From the cell containing the given text, extract its center point as (x, y) coordinate. 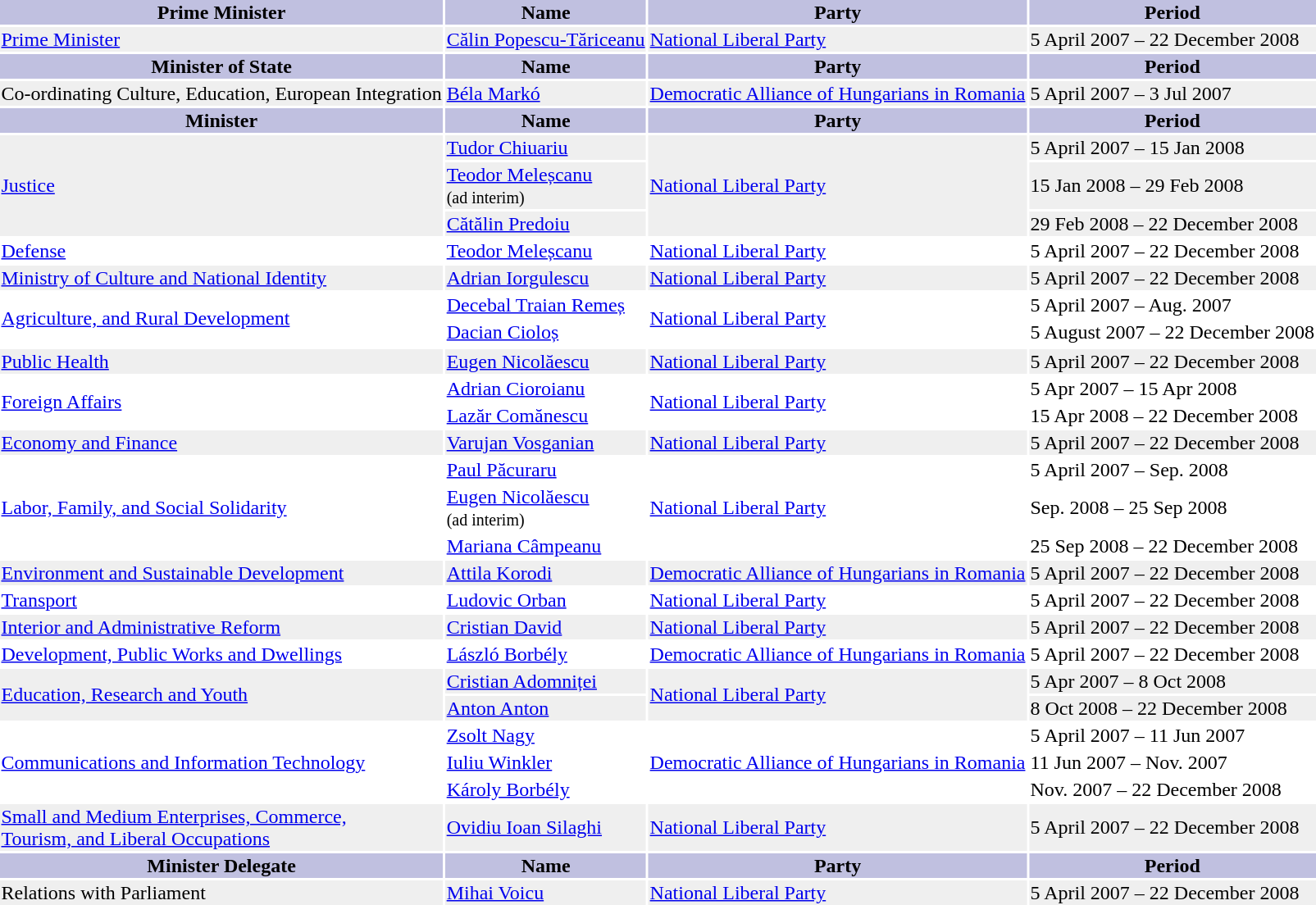
Co-ordinating Culture, Education, European Integration (221, 93)
Béla Markó (546, 93)
Interior and Administrative Reform (221, 627)
Ministry of Culture and National Identity (221, 278)
Iuliu Winkler (546, 762)
Teodor Meleșcanu (546, 251)
Lazăr Comănescu (546, 416)
5 Apr 2007 – 8 Oct 2008 (1173, 681)
Călin Popescu-Tăriceanu (546, 39)
25 Sep 2008 – 22 December 2008 (1173, 546)
Cristian David (546, 627)
Minister Delegate (221, 866)
11 Jun 2007 – Nov. 2007 (1173, 762)
Small and Medium Enterprises, Commerce, Tourism, and Liberal Occupations (221, 828)
15 Jan 2008 – 29 Feb 2008 (1173, 185)
Attila Korodi (546, 573)
5 April 2007 – Sep. 2008 (1173, 470)
5 April 2007 – 15 Jan 2008 (1173, 148)
Ovidiu Ioan Silaghi (546, 828)
Dacian Cioloș (546, 332)
5 April 2007 – 11 Jun 2007 (1173, 735)
Public Health (221, 362)
8 Oct 2008 – 22 December 2008 (1173, 708)
Mihai Voicu (546, 893)
Cătălin Predoiu (546, 224)
Labor, Family, and Social Solidarity (221, 508)
Decebal Traian Remeș (546, 305)
Minister (221, 121)
5 April 2007 – Aug. 2007 (1173, 305)
Tudor Chiuariu (546, 148)
Economy and Finance (221, 443)
15 Apr 2008 – 22 December 2008 (1173, 416)
Education, Research and Youth (221, 695)
Relations with Parliament (221, 893)
29 Feb 2008 – 22 December 2008 (1173, 224)
Justice (221, 185)
Mariana Câmpeanu (546, 546)
Adrian Iorgulescu (546, 278)
5 April 2007 – 3 Jul 2007 (1173, 93)
Foreign Affairs (221, 402)
Eugen Nicolăescu(ad interim) (546, 508)
5 August 2007 – 22 December 2008 (1173, 332)
Eugen Nicolăescu (546, 362)
László Borbély (546, 654)
Sep. 2008 – 25 Sep 2008 (1173, 508)
Minister of State (221, 66)
Transport (221, 600)
Environment and Sustainable Development (221, 573)
Zsolt Nagy (546, 735)
Nov. 2007 – 22 December 2008 (1173, 789)
Ludovic Orban (546, 600)
Development, Public Works and Dwellings (221, 654)
Teodor Meleșcanu(ad interim) (546, 185)
Anton Anton (546, 708)
Adrian Cioroianu (546, 389)
5 Apr 2007 – 15 Apr 2008 (1173, 389)
Agriculture, and Rural Development (221, 318)
Communications and Information Technology (221, 762)
Varujan Vosganian (546, 443)
Cristian Adomniței (546, 681)
Defense (221, 251)
Paul Păcuraru (546, 470)
Károly Borbély (546, 789)
